Pinpoint the cell where the given text exists, returning its [X, Y] midpoint coordinate. 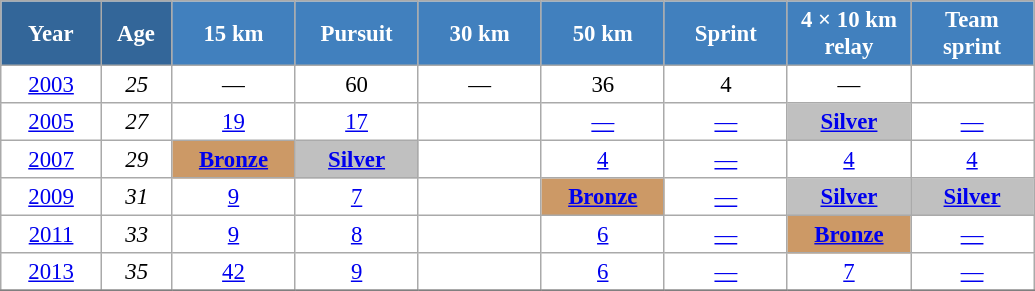
Pursuit [356, 34]
19 [234, 122]
2009 [52, 197]
50 km [602, 34]
25 [136, 85]
4 × 10 km relay [848, 34]
2007 [52, 160]
6 [602, 235]
2005 [52, 122]
Year [52, 34]
8 [356, 235]
29 [136, 160]
60 [356, 85]
Age [136, 34]
Sprint [726, 34]
15 km [234, 34]
7 [356, 197]
33 [136, 235]
2011 [52, 235]
27 [136, 122]
Team sprint [972, 34]
31 [136, 197]
30 km [480, 34]
2003 [52, 85]
17 [356, 122]
36 [602, 85]
